Locate the cell with the specified text and output its [X, Y] center coordinate. 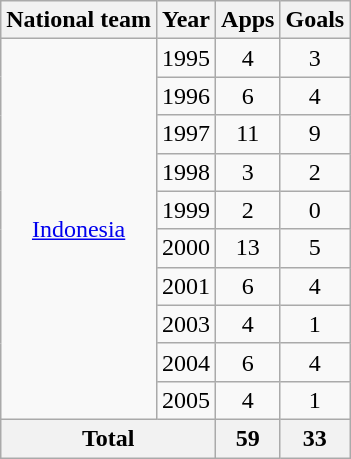
Total [108, 438]
Apps [248, 20]
13 [248, 248]
1996 [186, 96]
5 [315, 248]
2004 [186, 362]
Goals [315, 20]
1997 [186, 134]
2000 [186, 248]
National team [79, 20]
1998 [186, 172]
1999 [186, 210]
59 [248, 438]
Indonesia [79, 230]
1995 [186, 58]
2005 [186, 400]
Year [186, 20]
0 [315, 210]
9 [315, 134]
11 [248, 134]
33 [315, 438]
2001 [186, 286]
2003 [186, 324]
